Extract the (x, y) coordinate from the center of the cell holding the provided text.  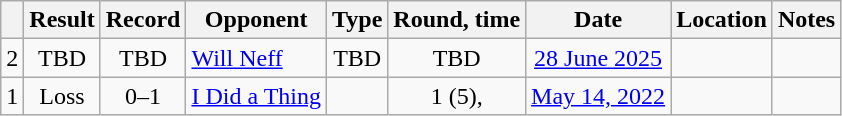
Opponent (256, 20)
Loss (62, 96)
Date (598, 20)
28 June 2025 (598, 58)
Location (722, 20)
Notes (806, 20)
2 (12, 58)
Round, time (457, 20)
I Did a Thing (256, 96)
1 (5), (457, 96)
Will Neff (256, 58)
Record (143, 20)
Type (358, 20)
0–1 (143, 96)
Result (62, 20)
1 (12, 96)
May 14, 2022 (598, 96)
